Capture the cell that displays the provided text and extract its (X, Y) central coordinate. 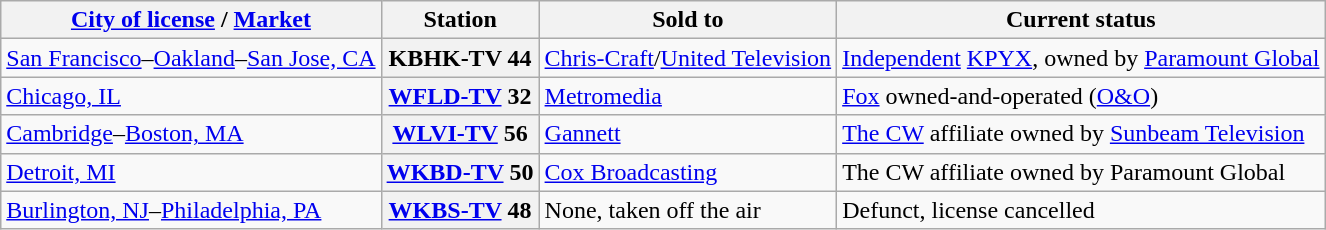
WFLD-TV 32 (460, 96)
Cox Broadcasting (688, 172)
Defunct, license cancelled (1081, 210)
KBHK-TV 44 (460, 58)
Burlington, NJ–Philadelphia, PA (191, 210)
Fox owned-and-operated (O&O) (1081, 96)
Chicago, IL (191, 96)
The CW affiliate owned by Sunbeam Television (1081, 134)
Station (460, 20)
Sold to (688, 20)
Cambridge–Boston, MA (191, 134)
Detroit, MI (191, 172)
San Francisco–Oakland–San Jose, CA (191, 58)
WLVI-TV 56 (460, 134)
None, taken off the air (688, 210)
Gannett (688, 134)
Current status (1081, 20)
WKBD-TV 50 (460, 172)
WKBS-TV 48 (460, 210)
The CW affiliate owned by Paramount Global (1081, 172)
Independent KPYX, owned by Paramount Global (1081, 58)
Chris-Craft/United Television (688, 58)
City of license / Market (191, 20)
Metromedia (688, 96)
